Return the [x, y] coordinate for the center point of the cell that contains the specified text.  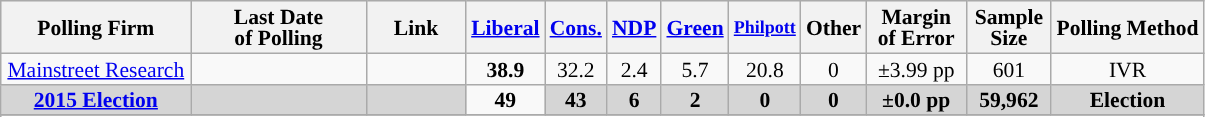
Polling Method [1127, 27]
59,962 [1008, 100]
Cons. [576, 27]
Polling Firm [96, 27]
Last Dateof Polling [278, 27]
43 [576, 100]
32.2 [576, 68]
20.8 [765, 68]
±0.0 pp [916, 100]
Liberal [505, 27]
601 [1008, 68]
Mainstreet Research [96, 68]
Philpott [765, 27]
IVR [1127, 68]
Marginof Error [916, 27]
SampleSize [1008, 27]
Other [834, 27]
2.4 [634, 68]
5.7 [694, 68]
Link [416, 27]
±3.99 pp [916, 68]
2015 Election [96, 100]
Green [694, 27]
NDP [634, 27]
38.9 [505, 68]
2 [694, 100]
6 [634, 100]
Election [1127, 100]
49 [505, 100]
